Provide the (x, y) coordinate of the cell's center where the given text is located.  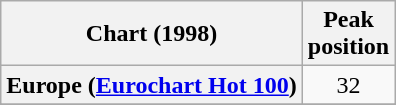
Peakposition (348, 34)
Europe (Eurochart Hot 100) (152, 85)
32 (348, 85)
Chart (1998) (152, 34)
